Search for the cell housing the specified text and yield its [X, Y] center coordinate. 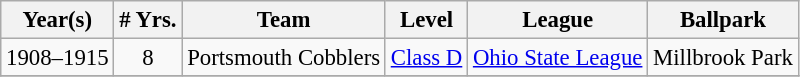
Year(s) [58, 20]
1908–1915 [58, 58]
Class D [426, 58]
8 [148, 58]
Millbrook Park [723, 58]
Ballpark [723, 20]
Level [426, 20]
Ohio State League [558, 58]
League [558, 20]
Portsmouth Cobblers [284, 58]
# Yrs. [148, 20]
Team [284, 20]
